For the text-containing cell, return its midpoint in [X, Y] coordinate format. 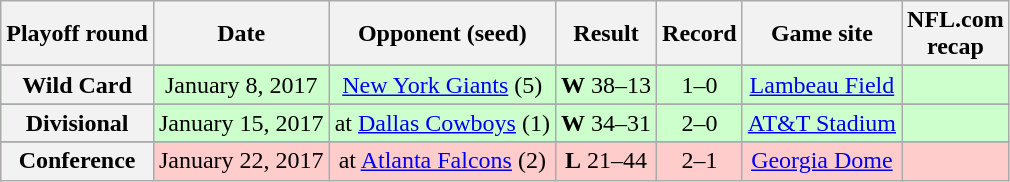
NFL.comrecap [956, 34]
1–0 [700, 85]
Georgia Dome [822, 161]
L 21–44 [606, 161]
January 8, 2017 [241, 85]
New York Giants (5) [442, 85]
W 34–31 [606, 123]
2–0 [700, 123]
2–1 [700, 161]
January 15, 2017 [241, 123]
W 38–13 [606, 85]
at Dallas Cowboys (1) [442, 123]
at Atlanta Falcons (2) [442, 161]
Playoff round [78, 34]
AT&T Stadium [822, 123]
January 22, 2017 [241, 161]
Game site [822, 34]
Wild Card [78, 85]
Record [700, 34]
Opponent (seed) [442, 34]
Result [606, 34]
Date [241, 34]
Conference [78, 161]
Lambeau Field [822, 85]
Divisional [78, 123]
